Scan for the cell matching the given text and deliver its (X, Y) coordinate at center. 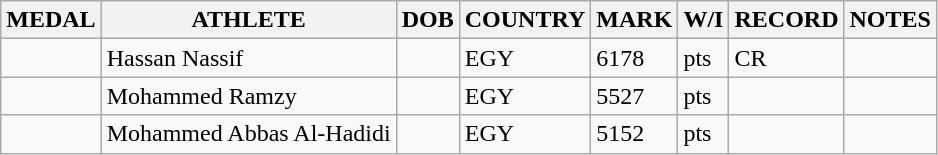
W/I (704, 20)
MARK (634, 20)
Hassan Nassif (248, 58)
5152 (634, 134)
RECORD (786, 20)
ATHLETE (248, 20)
Mohammed Abbas Al-Hadidi (248, 134)
DOB (428, 20)
5527 (634, 96)
NOTES (890, 20)
6178 (634, 58)
Mohammed Ramzy (248, 96)
MEDAL (51, 20)
COUNTRY (525, 20)
CR (786, 58)
